Locate the cell with the specified text and output its [x, y] center coordinate. 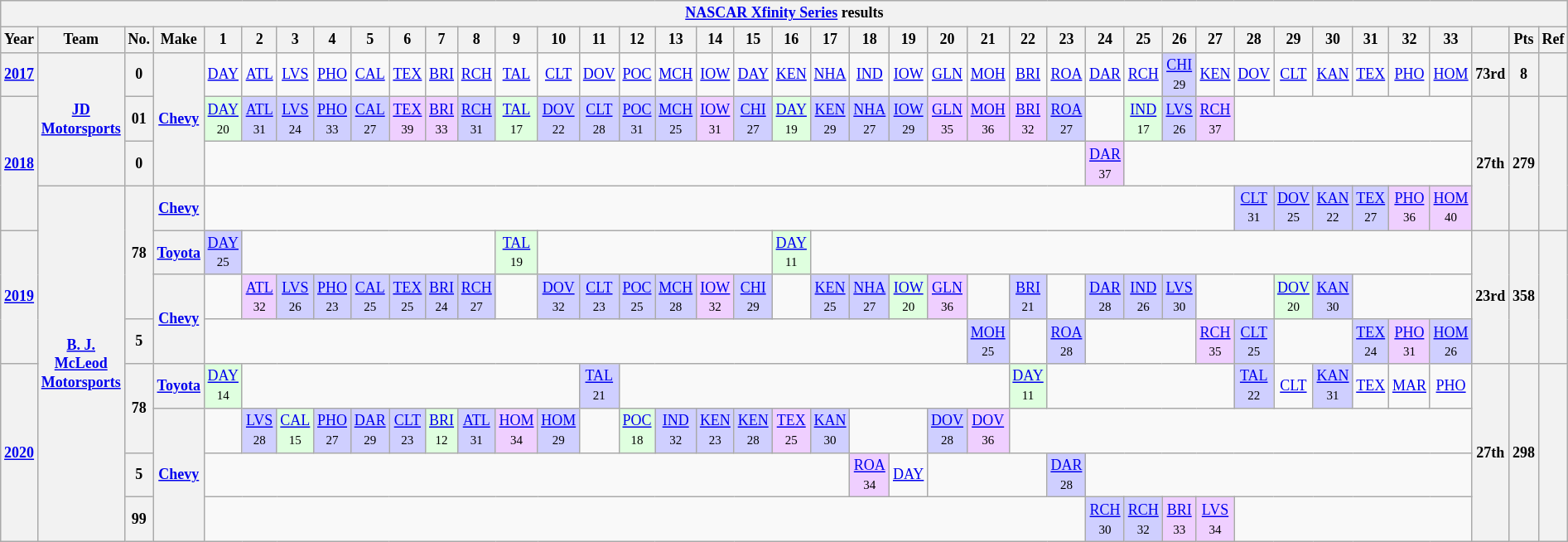
RCH31 [476, 119]
7 [442, 40]
25 [1143, 40]
MOH [987, 75]
TAL21 [599, 386]
GLN35 [948, 119]
12 [637, 40]
HOM34 [517, 430]
30 [1333, 40]
KAN31 [1333, 386]
TAL17 [517, 119]
MCH28 [676, 297]
DAR29 [369, 430]
RCH37 [1215, 119]
73rd [1491, 75]
POC [637, 75]
DAY14 [223, 386]
TEX24 [1371, 341]
RCH30 [1105, 520]
IND17 [1143, 119]
POC31 [637, 119]
ROA28 [1067, 341]
IOW31 [716, 119]
BRI32 [1028, 119]
Make [179, 40]
DOV22 [558, 119]
DAR [1105, 75]
ATL [259, 75]
Pts [1524, 40]
26 [1180, 40]
B. J. McLeod Motorsports [81, 363]
TAL [517, 75]
POC18 [637, 430]
GLN36 [948, 297]
MOH36 [987, 119]
KEN28 [753, 430]
10 [558, 40]
13 [676, 40]
MOH25 [987, 341]
MCH25 [676, 119]
Ref [1553, 40]
11 [599, 40]
2020 [20, 452]
31 [1371, 40]
14 [716, 40]
DAY20 [223, 119]
3 [295, 40]
20 [948, 40]
LVS [295, 75]
LVS24 [295, 119]
LVS30 [1180, 297]
KEN25 [830, 297]
KAN22 [1333, 208]
NASCAR Xfinity Series results [784, 13]
18 [870, 40]
TAL19 [517, 253]
IOW32 [716, 297]
Team [81, 40]
DOV28 [948, 430]
MCH [676, 75]
IOW20 [909, 297]
DOV32 [558, 297]
6 [408, 40]
ROA27 [1067, 119]
298 [1524, 452]
2019 [20, 297]
ROA [1067, 75]
RCH35 [1215, 341]
PHO23 [333, 297]
TAL22 [1254, 386]
9 [517, 40]
HOM26 [1451, 341]
IND32 [676, 430]
MAR [1410, 386]
POC25 [637, 297]
16 [791, 40]
CAL25 [369, 297]
29 [1294, 40]
19 [909, 40]
TEX39 [408, 119]
HOM29 [558, 430]
PHO36 [1410, 208]
HOM [1451, 75]
BRI12 [442, 430]
LVS34 [1215, 520]
21 [987, 40]
2 [259, 40]
CAL [369, 75]
1 [223, 40]
01 [139, 119]
33 [1451, 40]
CLT25 [1254, 341]
IND26 [1143, 297]
LVS28 [259, 430]
DAR37 [1105, 163]
RCH27 [476, 297]
CLT28 [599, 119]
NHA [830, 75]
279 [1524, 164]
DOV25 [1294, 208]
28 [1254, 40]
27 [1215, 40]
DOV20 [1294, 297]
CAL27 [369, 119]
BRI24 [442, 297]
TEX27 [1371, 208]
15 [753, 40]
CLT31 [1254, 208]
2018 [20, 164]
23 [1067, 40]
PHO27 [333, 430]
CAL15 [295, 430]
KEN23 [716, 430]
DOV36 [987, 430]
24 [1105, 40]
IND [870, 75]
IOW29 [909, 119]
DAY25 [223, 253]
No. [139, 40]
Year [20, 40]
PHO31 [1410, 341]
GLN [948, 75]
RCH32 [1143, 520]
ROA34 [870, 475]
BRI21 [1028, 297]
ATL32 [259, 297]
DAY19 [791, 119]
CHI27 [753, 119]
KEN29 [830, 119]
17 [830, 40]
HOM40 [1451, 208]
23rd [1491, 297]
32 [1410, 40]
358 [1524, 297]
99 [139, 520]
22 [1028, 40]
JD Motorsports [81, 119]
4 [333, 40]
KAN [1333, 75]
PHO33 [333, 119]
2017 [20, 75]
